Return the [X, Y] coordinate for the center point of the cell that contains the specified text.  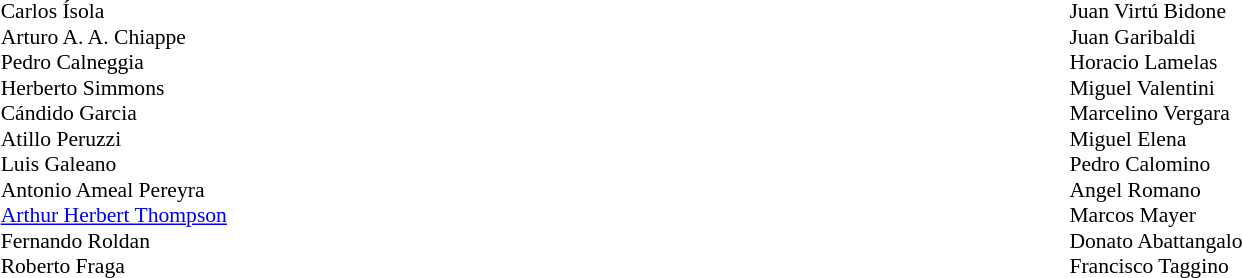
Pedro Calomino [1156, 165]
Juan Garibaldi [1156, 37]
Marcos Mayer [1156, 215]
Arthur Herbert Thompson [114, 215]
Herberto Simmons [114, 88]
Cándido Garcia [114, 113]
Antonio Ameal Pereyra [114, 190]
Donato Abattangalo [1156, 241]
Marcelino Vergara [1156, 113]
Horacio Lamelas [1156, 63]
Miguel Valentini [1156, 88]
Pedro Calneggia [114, 63]
Miguel Elena [1156, 139]
Angel Romano [1156, 190]
Arturo A. A. Chiappe [114, 37]
Atillo Peruzzi [114, 139]
Luis Galeano [114, 165]
Fernando Roldan [114, 241]
